Provide the (X, Y) coordinate of the cell's center where the given text is located.  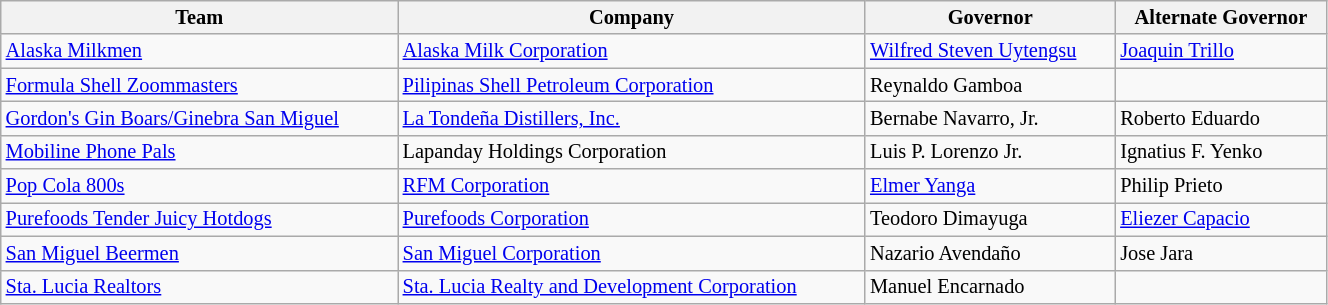
Governor (990, 17)
Sta. Lucia Realtors (200, 287)
Manuel Encarnado (990, 287)
Mobiline Phone Pals (200, 152)
Alternate Governor (1220, 17)
La Tondeña Distillers, Inc. (632, 118)
Nazario Avendaño (990, 253)
San Miguel Corporation (632, 253)
RFM Corporation (632, 186)
San Miguel Beermen (200, 253)
Alaska Milkmen (200, 51)
Philip Prieto (1220, 186)
Wilfred Steven Uytengsu (990, 51)
Joaquin Trillo (1220, 51)
Lapanday Holdings Corporation (632, 152)
Gordon's Gin Boars/Ginebra San Miguel (200, 118)
Jose Jara (1220, 253)
Pop Cola 800s (200, 186)
Sta. Lucia Realty and Development Corporation (632, 287)
Luis P. Lorenzo Jr. (990, 152)
Purefoods Corporation (632, 219)
Roberto Eduardo (1220, 118)
Elmer Yanga (990, 186)
Eliezer Capacio (1220, 219)
Alaska Milk Corporation (632, 51)
Formula Shell Zoommasters (200, 85)
Teodoro Dimayuga (990, 219)
Pilipinas Shell Petroleum Corporation (632, 85)
Ignatius F. Yenko (1220, 152)
Purefoods Tender Juicy Hotdogs (200, 219)
Company (632, 17)
Team (200, 17)
Bernabe Navarro, Jr. (990, 118)
Reynaldo Gamboa (990, 85)
